Pinpoint the cell where the given text exists, returning its (x, y) midpoint coordinate. 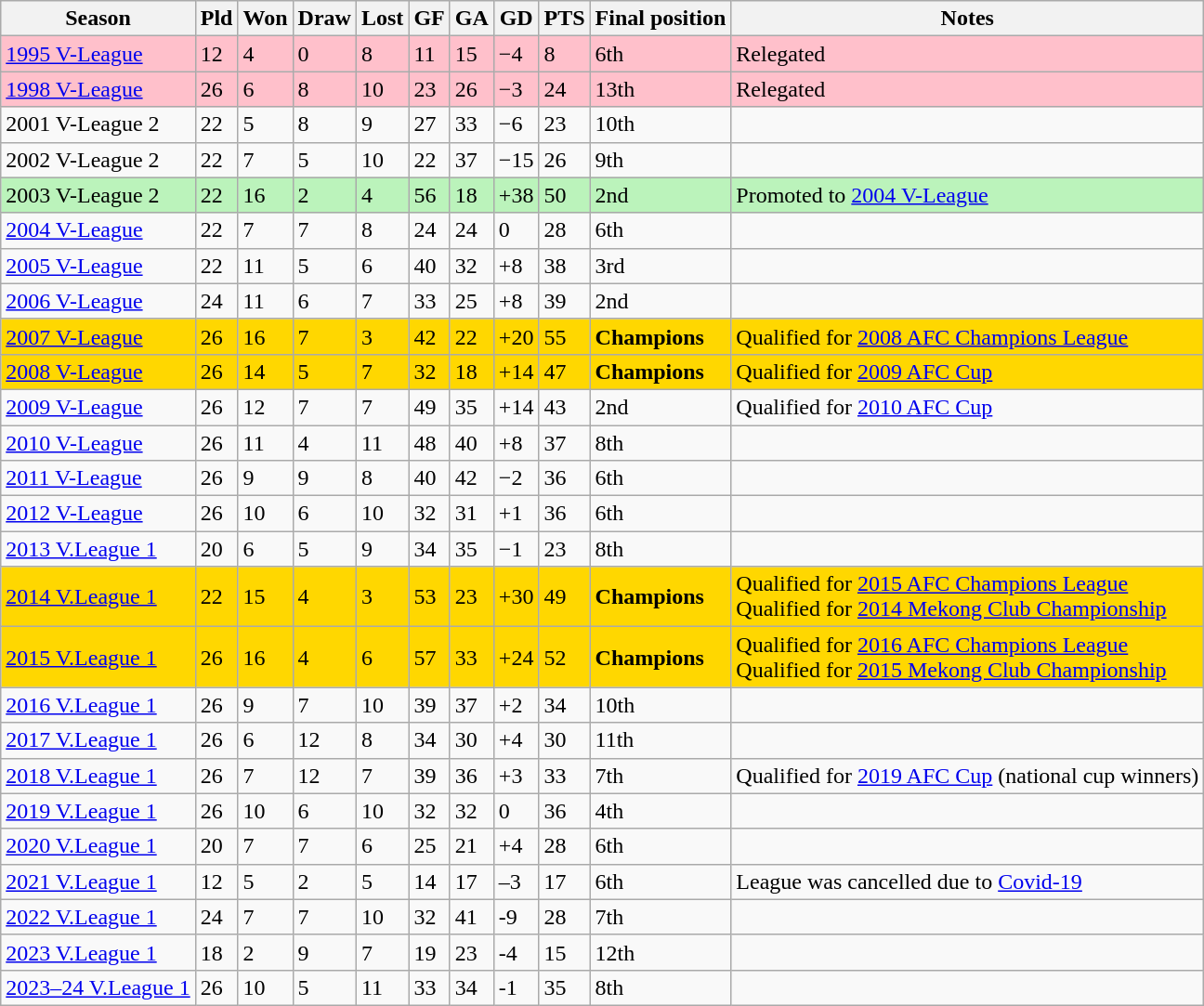
9th (661, 160)
2009 V-League (98, 407)
2023–24 V.League 1 (98, 987)
48 (429, 443)
Won (266, 19)
2020 V.League 1 (98, 846)
+1 (517, 514)
52 (565, 658)
Qualified for 2009 AFC Cup (968, 372)
League was cancelled due to Covid-19 (968, 882)
2021 V.League 1 (98, 882)
GD (517, 19)
2017 V.League 1 (98, 740)
53 (429, 596)
Notes (968, 19)
+30 (517, 596)
-9 (517, 917)
Pld (216, 19)
Qualified for 2015 AFC Champions LeagueQualified for 2014 Mekong Club Championship (968, 596)
2012 V-League (98, 514)
4th (661, 811)
41 (472, 917)
2006 V-League (98, 301)
+38 (517, 195)
Qualified for 2008 AFC Champions League (968, 336)
13th (661, 89)
+2 (517, 705)
2008 V-League (98, 372)
47 (565, 372)
GF (429, 19)
+3 (517, 776)
38 (565, 266)
3rd (661, 266)
−2 (517, 478)
2011 V-League (98, 478)
57 (429, 658)
Lost (382, 19)
2007 V-League (98, 336)
–3 (517, 882)
Draw (324, 19)
-1 (517, 987)
2023 V.League 1 (98, 952)
−6 (517, 124)
27 (429, 124)
11th (661, 740)
55 (565, 336)
2014 V.League 1 (98, 596)
Qualified for 2010 AFC Cup (968, 407)
-4 (517, 952)
50 (565, 195)
43 (565, 407)
2001 V-League 2 (98, 124)
Qualified for 2016 AFC Champions League Qualified for 2015 Mekong Club Championship (968, 658)
−3 (517, 89)
2002 V-League 2 (98, 160)
2018 V.League 1 (98, 776)
+24 (517, 658)
2005 V-League (98, 266)
Promoted to 2004 V-League (968, 195)
2003 V-League 2 (98, 195)
Final position (661, 19)
2016 V.League 1 (98, 705)
−4 (517, 54)
GA (472, 19)
−1 (517, 549)
56 (429, 195)
2013 V.League 1 (98, 549)
2004 V-League (98, 230)
21 (472, 846)
+20 (517, 336)
−15 (517, 160)
2010 V-League (98, 443)
Season (98, 19)
1998 V-League (98, 89)
19 (429, 952)
2022 V.League 1 (98, 917)
PTS (565, 19)
1995 V-League (98, 54)
12th (661, 952)
31 (472, 514)
2015 V.League 1 (98, 658)
Qualified for 2019 AFC Cup (national cup winners) (968, 776)
2019 V.League 1 (98, 811)
